Find where the given text appears and provide that cell's center as (x, y) coordinate. 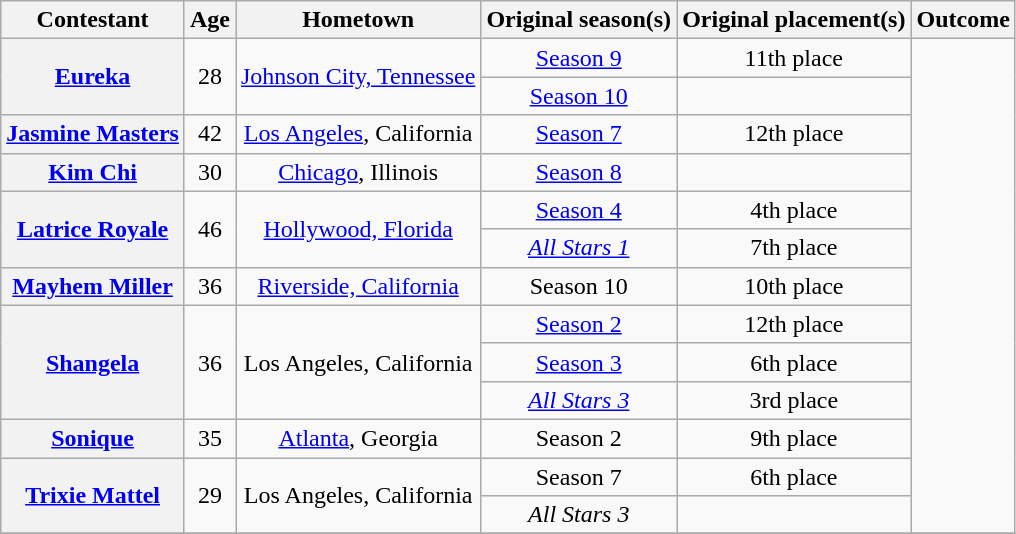
Mayhem Miller (93, 286)
9th place (794, 438)
All Stars 1 (579, 248)
Sonique (93, 438)
Eureka (93, 77)
Kim Chi (93, 172)
Riverside, California (358, 286)
4th place (794, 210)
29 (210, 496)
Age (210, 20)
Season 3 (579, 362)
Jasmine Masters (93, 134)
Season 8 (579, 172)
Johnson City, Tennessee (358, 77)
28 (210, 77)
7th place (794, 248)
Hollywood, Florida (358, 229)
3rd place (794, 400)
Chicago, Illinois (358, 172)
Hometown (358, 20)
Season 9 (579, 58)
Contestant (93, 20)
35 (210, 438)
Outcome (963, 20)
46 (210, 229)
Atlanta, Georgia (358, 438)
Shangela (93, 362)
30 (210, 172)
Latrice Royale (93, 229)
Season 4 (579, 210)
Original season(s) (579, 20)
Trixie Mattel (93, 496)
Original placement(s) (794, 20)
42 (210, 134)
11th place (794, 58)
10th place (794, 286)
